From the cell containing the given text, extract its center point as (X, Y) coordinate. 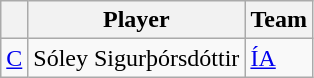
C (14, 58)
Team (279, 20)
Sóley Sigurþórsdóttir (136, 58)
ÍA (279, 58)
Player (136, 20)
